Provide the (x, y) coordinate of the cell's center where the given text is located.  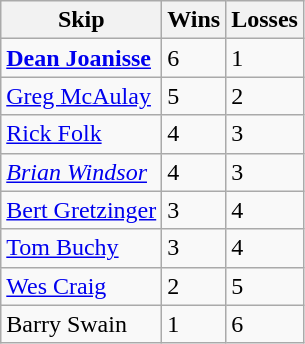
Losses (265, 20)
Rick Folk (82, 134)
Tom Buchy (82, 248)
Dean Joanisse (82, 58)
Brian Windsor (82, 172)
Barry Swain (82, 324)
Greg McAulay (82, 96)
Wins (194, 20)
Skip (82, 20)
Bert Gretzinger (82, 210)
Wes Craig (82, 286)
